Pinpoint the cell where the given text exists, returning its [x, y] midpoint coordinate. 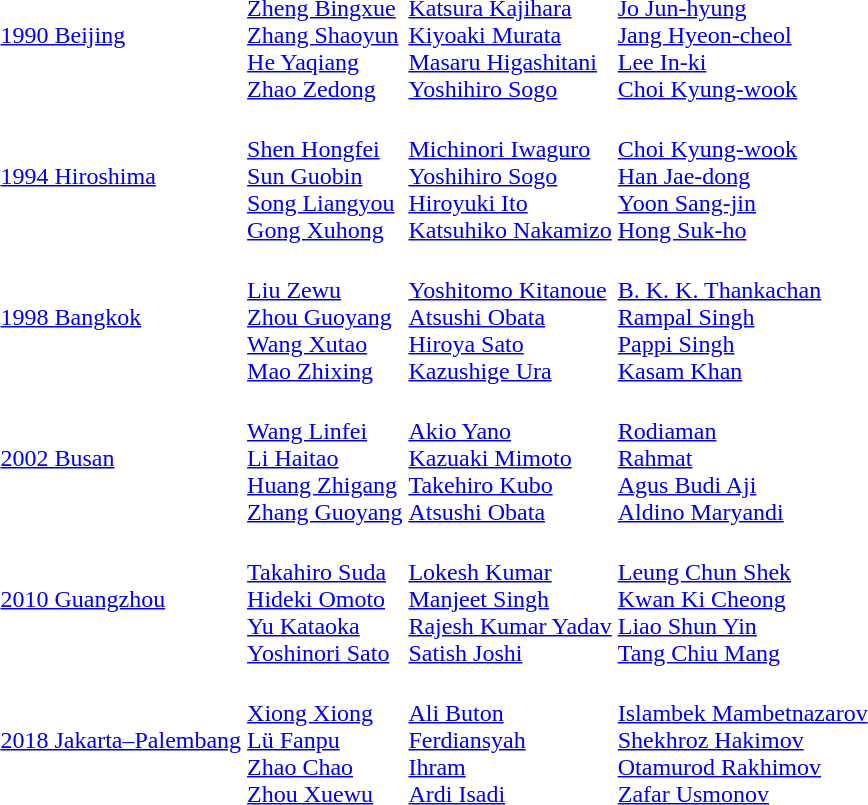
Michinori IwaguroYoshihiro SogoHiroyuki ItoKatsuhiko Nakamizo [510, 176]
Yoshitomo KitanoueAtsushi ObataHiroya SatoKazushige Ura [510, 317]
Liu ZewuZhou GuoyangWang XutaoMao Zhixing [325, 317]
Akio YanoKazuaki MimotoTakehiro KuboAtsushi Obata [510, 458]
Wang LinfeiLi HaitaoHuang ZhigangZhang Guoyang [325, 458]
Takahiro SudaHideki OmotoYu KataokaYoshinori Sato [325, 599]
Lokesh KumarManjeet SinghRajesh Kumar YadavSatish Joshi [510, 599]
Shen HongfeiSun GuobinSong LiangyouGong Xuhong [325, 176]
